From the cell containing the given text, extract its center point as (X, Y) coordinate. 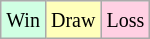
Loss (126, 20)
Draw (72, 20)
Win (24, 20)
